Output the [x, y] coordinate of the center of the cell containing the given text.  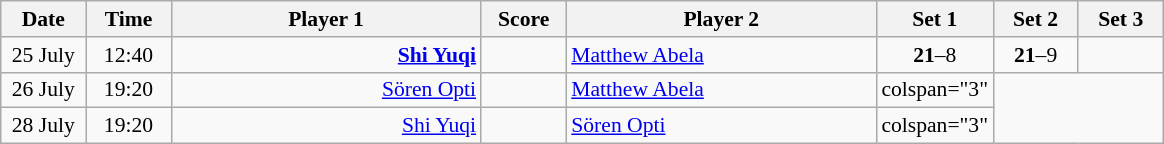
Set 2 [1036, 19]
Score [524, 19]
21–8 [934, 55]
21–9 [1036, 55]
Set 1 [934, 19]
Date [44, 19]
26 July [44, 90]
28 July [44, 126]
Player 1 [326, 19]
Player 2 [721, 19]
Set 3 [1120, 19]
12:40 [128, 55]
25 July [44, 55]
Time [128, 19]
